Capture the cell that displays the provided text and extract its (X, Y) central coordinate. 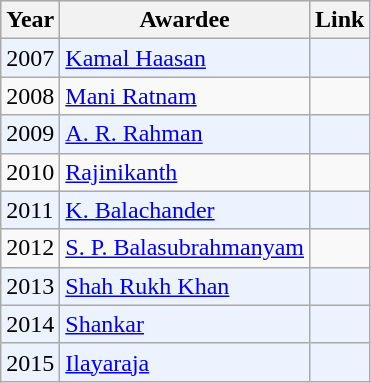
K. Balachander (185, 210)
A. R. Rahman (185, 134)
2008 (30, 96)
Awardee (185, 20)
Mani Ratnam (185, 96)
2015 (30, 362)
Link (340, 20)
2014 (30, 324)
2010 (30, 172)
S. P. Balasubrahmanyam (185, 248)
Year (30, 20)
Shankar (185, 324)
Shah Rukh Khan (185, 286)
2013 (30, 286)
2012 (30, 248)
Kamal Haasan (185, 58)
Ilayaraja (185, 362)
Rajinikanth (185, 172)
2011 (30, 210)
2007 (30, 58)
2009 (30, 134)
